Output the (X, Y) coordinate of the center of the cell containing the given text.  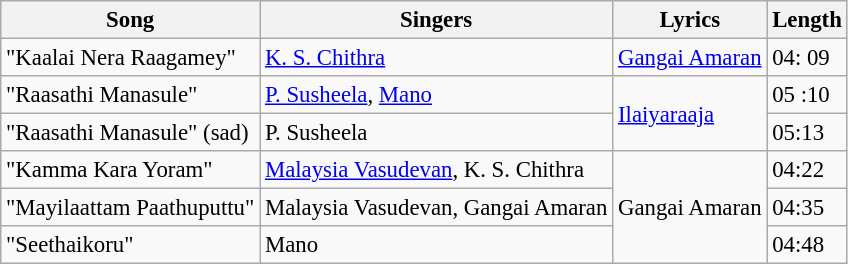
04:35 (807, 208)
Length (807, 20)
Malaysia Vasudevan, K. S. Chithra (436, 170)
P. Susheela (436, 133)
04: 09 (807, 58)
P. Susheela, Mano (436, 95)
"Kamma Kara Yoram" (130, 170)
05 :10 (807, 95)
Mano (436, 245)
"Raasathi Manasule" (sad) (130, 133)
04:48 (807, 245)
Singers (436, 20)
Malaysia Vasudevan, Gangai Amaran (436, 208)
04:22 (807, 170)
Song (130, 20)
"Kaalai Nera Raagamey" (130, 58)
Lyrics (690, 20)
"Mayilaattam Paathuputtu" (130, 208)
05:13 (807, 133)
K. S. Chithra (436, 58)
"Seethaikoru" (130, 245)
Ilaiyaraaja (690, 114)
"Raasathi Manasule" (130, 95)
